Pinpoint the cell where the given text exists, returning its [x, y] midpoint coordinate. 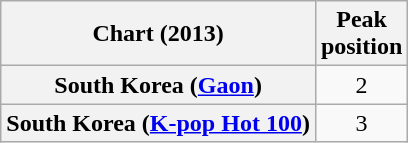
3 [361, 123]
Chart (2013) [158, 34]
2 [361, 85]
South Korea (Gaon) [158, 85]
Peakposition [361, 34]
South Korea (K-pop Hot 100) [158, 123]
